Identify which cell holds the provided text, then report its (X, Y) central coordinate. 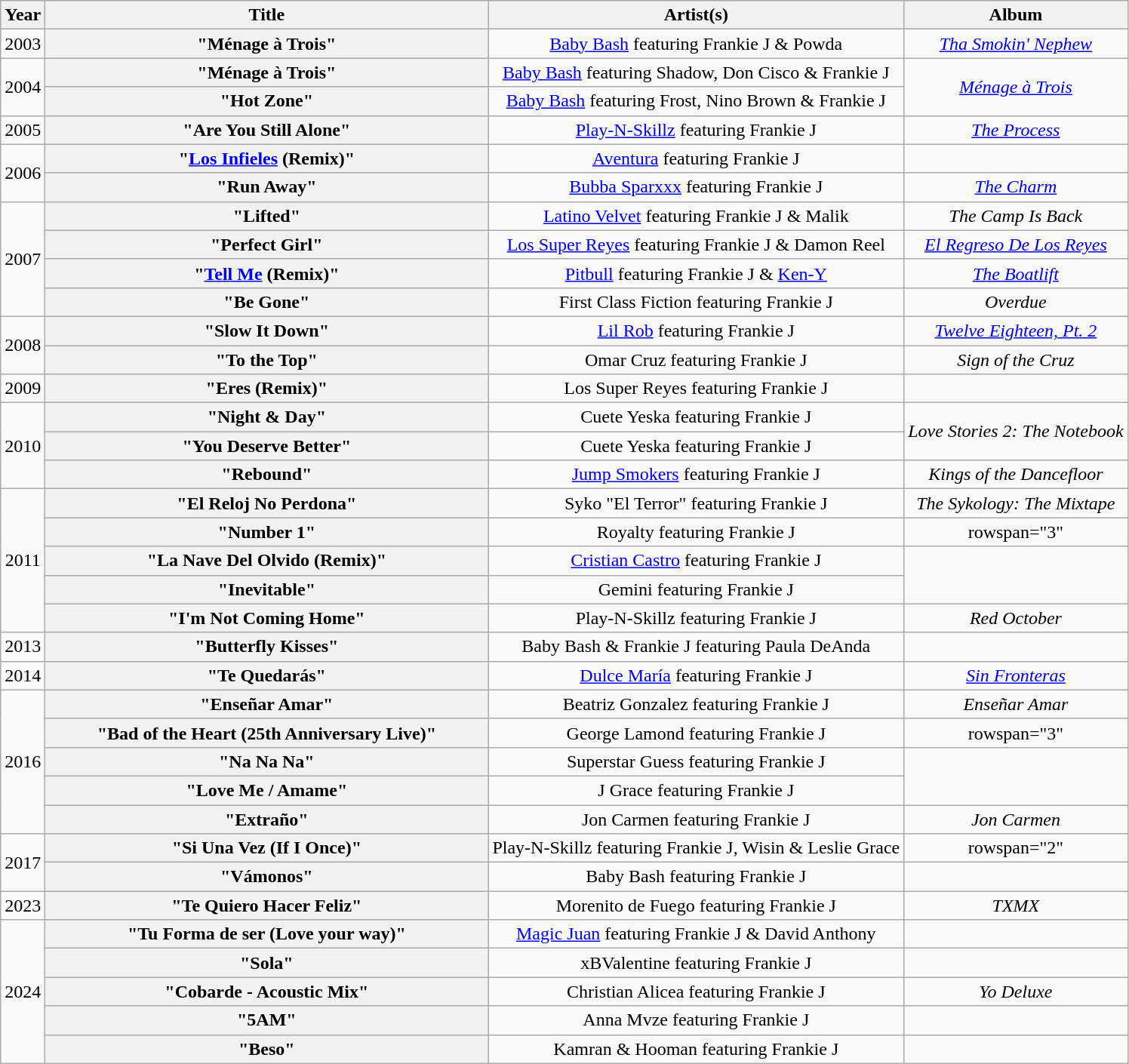
Magic Juan featuring Frankie J & David Anthony (696, 934)
The Process (1016, 130)
Latino Velvet featuring Frankie J & Malik (696, 216)
"Lifted" (267, 216)
Syko "El Terror" featuring Frankie J (696, 503)
Dulce María featuring Frankie J (696, 675)
Overdue (1016, 302)
"Love Me / Amame" (267, 790)
"Na Na Na" (267, 761)
Baby Bash featuring Frankie J (696, 877)
"Bad of the Heart (25th Anniversary Live)" (267, 733)
The Charm (1016, 187)
2008 (23, 345)
"Tu Forma de ser (Love your way)" (267, 934)
Christian Alicea featuring Frankie J (696, 992)
Red October (1016, 618)
"To the Top" (267, 360)
"Vámonos" (267, 877)
"Butterfly Kisses" (267, 647)
Baby Bash featuring Shadow, Don Cisco & Frankie J (696, 72)
Jon Carmen (1016, 819)
Omar Cruz featuring Frankie J (696, 360)
"Perfect Girl" (267, 244)
"Run Away" (267, 187)
xBValentine featuring Frankie J (696, 963)
"Inevitable" (267, 589)
Kings of the Dancefloor (1016, 475)
"Sola" (267, 963)
2004 (23, 87)
"Be Gone" (267, 302)
Title (267, 15)
The Camp Is Back (1016, 216)
"Hot Zone" (267, 101)
"Enseñar Amar" (267, 704)
Pitbull featuring Frankie J & Ken-Y (696, 273)
Baby Bash featuring Frankie J & Powda (696, 44)
Anna Mvze featuring Frankie J (696, 1020)
"Eres (Remix)" (267, 389)
Morenito de Fuego featuring Frankie J (696, 906)
rowspan="2" (1016, 848)
2006 (23, 173)
2011 (23, 561)
Royalty featuring Frankie J (696, 532)
Los Super Reyes featuring Frankie J (696, 389)
Cristian Castro featuring Frankie J (696, 561)
Bubba Sparxxx featuring Frankie J (696, 187)
2010 (23, 446)
Lil Rob featuring Frankie J (696, 331)
"Te Quiero Hacer Feliz" (267, 906)
Year (23, 15)
Baby Bash & Frankie J featuring Paula DeAnda (696, 647)
Superstar Guess featuring Frankie J (696, 761)
Gemini featuring Frankie J (696, 589)
"Rebound" (267, 475)
Twelve Eighteen, Pt. 2 (1016, 331)
Beatriz Gonzalez featuring Frankie J (696, 704)
"You Deserve Better" (267, 446)
Jump Smokers featuring Frankie J (696, 475)
The Boatlift (1016, 273)
"I'm Not Coming Home" (267, 618)
El Regreso De Los Reyes (1016, 244)
Love Stories 2: The Notebook (1016, 432)
Sin Fronteras (1016, 675)
J Grace featuring Frankie J (696, 790)
Aventura featuring Frankie J (696, 158)
"5AM" (267, 1020)
"El Reloj No Perdona" (267, 503)
Play-N-Skillz featuring Frankie J, Wisin & Leslie Grace (696, 848)
Ménage à Trois (1016, 87)
2014 (23, 675)
2023 (23, 906)
"Extraño" (267, 819)
"Number 1" (267, 532)
Album (1016, 15)
First Class Fiction featuring Frankie J (696, 302)
Sign of the Cruz (1016, 360)
Jon Carmen featuring Frankie J (696, 819)
2003 (23, 44)
Los Super Reyes featuring Frankie J & Damon Reel (696, 244)
2024 (23, 992)
"Night & Day" (267, 417)
2009 (23, 389)
Enseñar Amar (1016, 704)
"Cobarde - Acoustic Mix" (267, 992)
"Slow It Down" (267, 331)
"Te Quedarás" (267, 675)
2016 (23, 761)
2013 (23, 647)
2017 (23, 863)
"Beso" (267, 1049)
George Lamond featuring Frankie J (696, 733)
"Los Infieles (Remix)" (267, 158)
Baby Bash featuring Frost, Nino Brown & Frankie J (696, 101)
Kamran & Hooman featuring Frankie J (696, 1049)
The Sykology: The Mixtape (1016, 503)
Tha Smokin' Nephew (1016, 44)
Yo Deluxe (1016, 992)
2007 (23, 259)
TXMX (1016, 906)
Artist(s) (696, 15)
"Tell Me (Remix)" (267, 273)
"Are You Still Alone" (267, 130)
"La Nave Del Olvido (Remix)" (267, 561)
"Si Una Vez (If I Once)" (267, 848)
2005 (23, 130)
